Detect which cell encompasses the target text, then output its [X, Y] center coordinate. 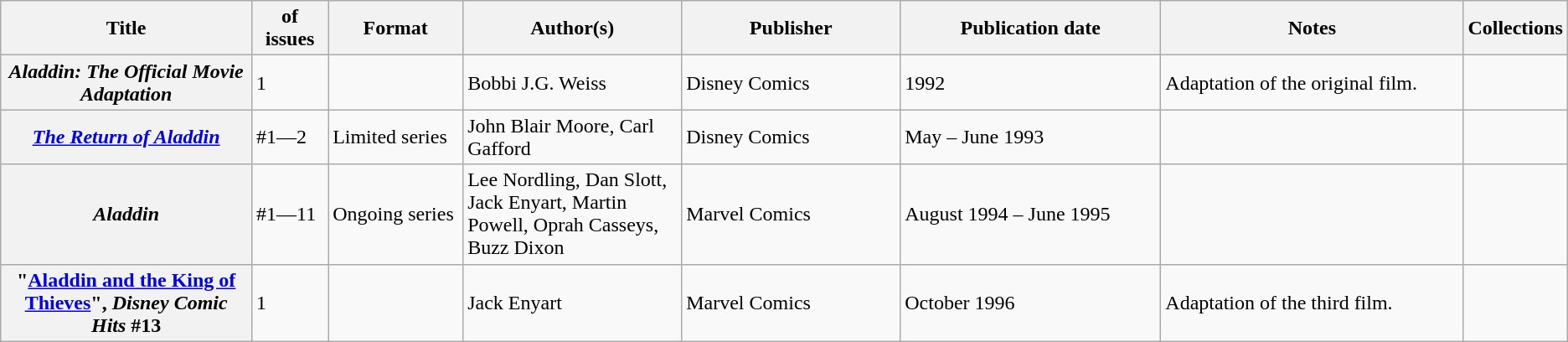
Collections [1515, 28]
#1—11 [290, 215]
Notes [1312, 28]
of issues [290, 28]
Adaptation of the third film. [1312, 303]
1992 [1030, 82]
#1—2 [290, 137]
August 1994 – June 1995 [1030, 215]
May – June 1993 [1030, 137]
Author(s) [573, 28]
Bobbi J.G. Weiss [573, 82]
Publication date [1030, 28]
Adaptation of the original film. [1312, 82]
Ongoing series [395, 215]
"Aladdin and the King of Thieves", Disney Comic Hits #13 [126, 303]
John Blair Moore, Carl Gafford [573, 137]
Lee Nordling, Dan Slott, Jack Enyart, Martin Powell, Oprah Casseys, Buzz Dixon [573, 215]
Aladdin: The Official Movie Adaptation [126, 82]
Limited series [395, 137]
Format [395, 28]
The Return of Aladdin [126, 137]
Publisher [791, 28]
Jack Enyart [573, 303]
Aladdin [126, 215]
Title [126, 28]
October 1996 [1030, 303]
